Locate the cell with the specified text and output its (x, y) center coordinate. 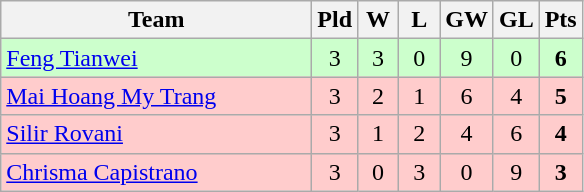
Feng Tianwei (156, 58)
Mai Hoang My Trang (156, 96)
5 (560, 96)
Silir Rovani (156, 134)
GL (516, 20)
GW (467, 20)
Team (156, 20)
Pts (560, 20)
L (420, 20)
Chrisma Capistrano (156, 172)
W (378, 20)
Pld (335, 20)
